Pinpoint the cell where the given text exists, returning its [X, Y] midpoint coordinate. 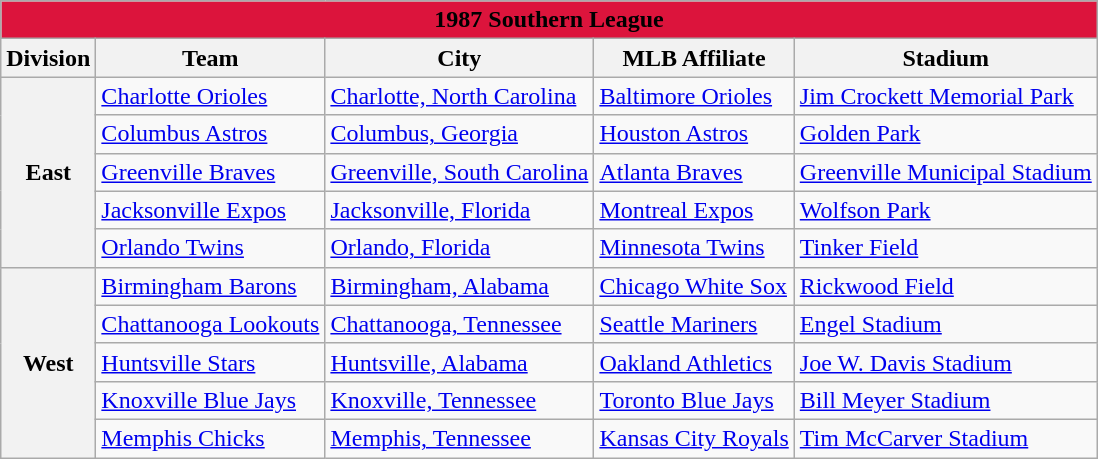
Montreal Expos [694, 210]
Oakland Athletics [694, 362]
Team [210, 58]
Wolfson Park [946, 210]
West [48, 362]
Baltimore Orioles [694, 96]
Greenville, South Carolina [460, 172]
Toronto Blue Jays [694, 400]
Golden Park [946, 134]
Chattanooga, Tennessee [460, 324]
Charlotte, North Carolina [460, 96]
Orlando Twins [210, 248]
Kansas City Royals [694, 438]
Jacksonville Expos [210, 210]
Division [48, 58]
Jacksonville, Florida [460, 210]
Knoxville Blue Jays [210, 400]
City [460, 58]
Houston Astros [694, 134]
Joe W. Davis Stadium [946, 362]
MLB Affiliate [694, 58]
Bill Meyer Stadium [946, 400]
Memphis, Tennessee [460, 438]
Tim McCarver Stadium [946, 438]
Charlotte Orioles [210, 96]
Huntsville Stars [210, 362]
Columbus Astros [210, 134]
Columbus, Georgia [460, 134]
Rickwood Field [946, 286]
Birmingham Barons [210, 286]
Tinker Field [946, 248]
Atlanta Braves [694, 172]
Seattle Mariners [694, 324]
Memphis Chicks [210, 438]
Greenville Braves [210, 172]
Huntsville, Alabama [460, 362]
Stadium [946, 58]
Birmingham, Alabama [460, 286]
Jim Crockett Memorial Park [946, 96]
1987 Southern League [550, 20]
Chicago White Sox [694, 286]
Engel Stadium [946, 324]
Minnesota Twins [694, 248]
Orlando, Florida [460, 248]
East [48, 172]
Knoxville, Tennessee [460, 400]
Chattanooga Lookouts [210, 324]
Greenville Municipal Stadium [946, 172]
